Pinpoint the cell where the given text exists, returning its [X, Y] midpoint coordinate. 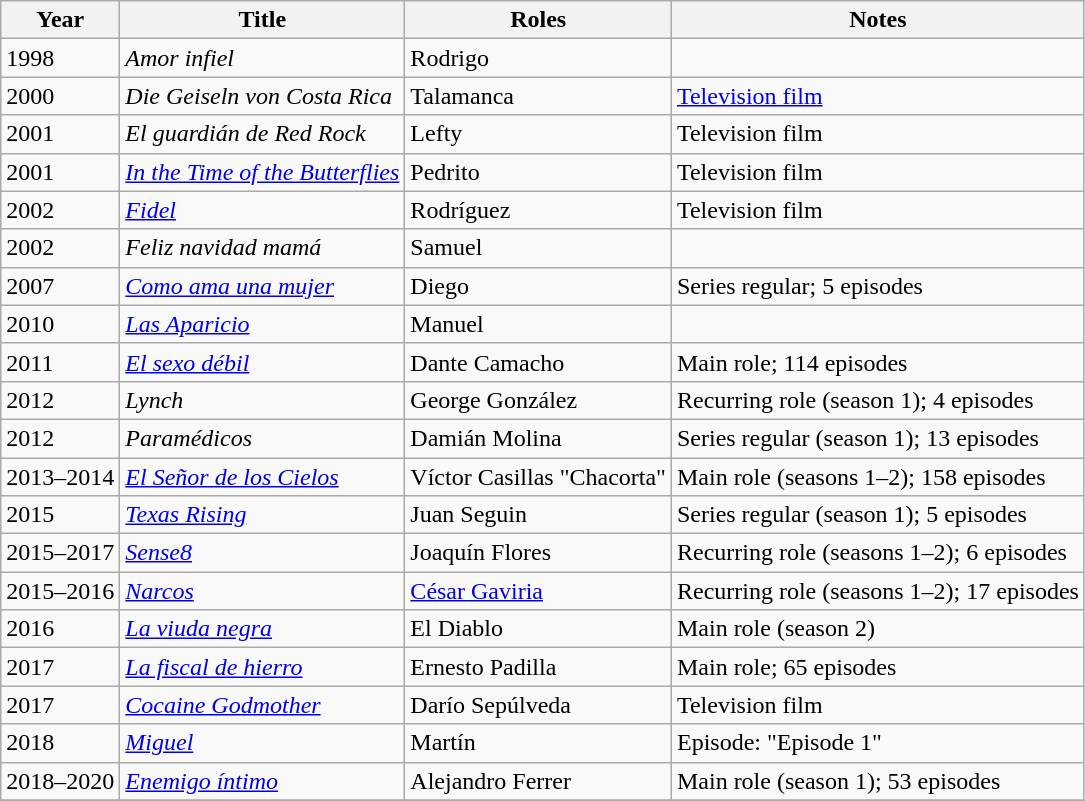
El guardián de Red Rock [262, 134]
Texas Rising [262, 515]
2016 [60, 629]
El Señor de los Cielos [262, 477]
Rodríguez [538, 210]
El Diablo [538, 629]
Damián Molina [538, 438]
Main role (season 1); 53 episodes [878, 781]
Fidel [262, 210]
El sexo débil [262, 362]
Main role; 114 episodes [878, 362]
Darío Sepúlveda [538, 705]
César Gaviria [538, 591]
Paramédicos [262, 438]
Die Geiseln von Costa Rica [262, 96]
Víctor Casillas "Chacorta" [538, 477]
Year [60, 20]
Feliz navidad mamá [262, 248]
2015 [60, 515]
Series regular (season 1); 13 episodes [878, 438]
George González [538, 400]
Lynch [262, 400]
Main role; 65 episodes [878, 667]
2010 [60, 324]
In the Time of the Butterflies [262, 172]
Juan Seguin [538, 515]
Pedrito [538, 172]
2015–2016 [60, 591]
Recurring role (season 1); 4 episodes [878, 400]
Alejandro Ferrer [538, 781]
Series regular; 5 episodes [878, 286]
Ernesto Padilla [538, 667]
Recurring role (seasons 1–2); 6 episodes [878, 553]
Samuel [538, 248]
Main role (season 2) [878, 629]
Sense8 [262, 553]
Cocaine Godmother [262, 705]
Martín [538, 743]
Dante Camacho [538, 362]
Enemigo íntimo [262, 781]
1998 [60, 58]
2018 [60, 743]
Amor infiel [262, 58]
Title [262, 20]
Diego [538, 286]
Notes [878, 20]
Manuel [538, 324]
Series regular (season 1); 5 episodes [878, 515]
Talamanca [538, 96]
Como ama una mujer [262, 286]
2015–2017 [60, 553]
La fiscal de hierro [262, 667]
2000 [60, 96]
Miguel [262, 743]
Las Aparicio [262, 324]
La viuda negra [262, 629]
2007 [60, 286]
Narcos [262, 591]
Joaquín Flores [538, 553]
Main role (seasons 1–2); 158 episodes [878, 477]
Lefty [538, 134]
Recurring role (seasons 1–2); 17 episodes [878, 591]
Rodrigo [538, 58]
Roles [538, 20]
2011 [60, 362]
Episode: "Episode 1" [878, 743]
2013–2014 [60, 477]
2018–2020 [60, 781]
